Locate the cell with the specified text and output its (X, Y) center coordinate. 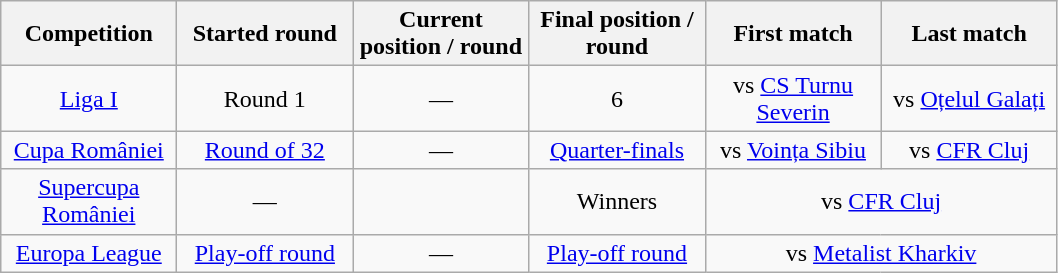
Supercupa României (89, 202)
vs CS Turnu Severin (793, 98)
vs Oțelul Galați (969, 98)
Last match (969, 34)
Round 1 (265, 98)
First match (793, 34)
Current position / round (441, 34)
vs Metalist Kharkiv (881, 253)
vs Voința Sibiu (793, 150)
Liga I (89, 98)
Final position / round (617, 34)
Started round (265, 34)
Round of 32 (265, 150)
Quarter-finals (617, 150)
Europa League (89, 253)
6 (617, 98)
Competition (89, 34)
Winners (617, 202)
Cupa României (89, 150)
